Provide the (x, y) coordinate of the cell's center where the given text is located.  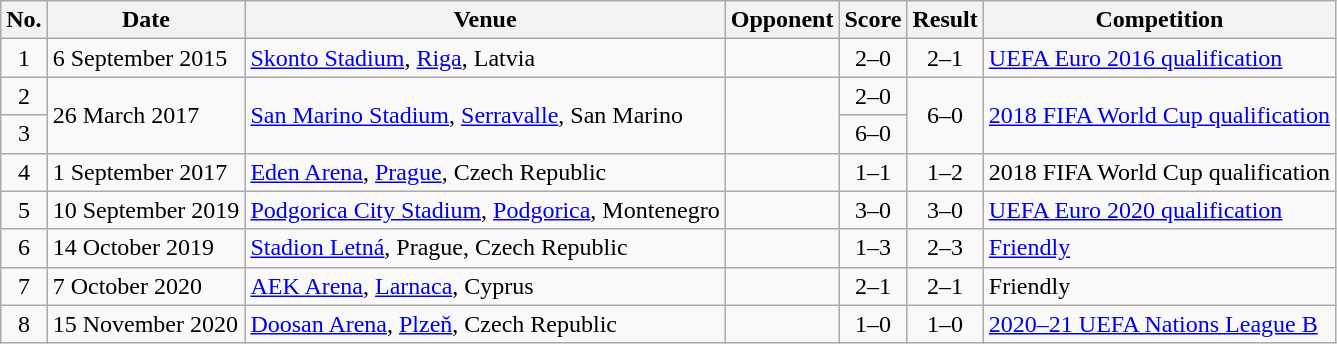
2020–21 UEFA Nations League B (1159, 324)
Stadion Letná, Prague, Czech Republic (485, 248)
1 September 2017 (146, 172)
4 (24, 172)
UEFA Euro 2016 qualification (1159, 58)
Competition (1159, 20)
6 September 2015 (146, 58)
15 November 2020 (146, 324)
Skonto Stadium, Riga, Latvia (485, 58)
1 (24, 58)
8 (24, 324)
1–3 (873, 248)
14 October 2019 (146, 248)
Venue (485, 20)
Doosan Arena, Plzeň, Czech Republic (485, 324)
Result (945, 20)
1–1 (873, 172)
7 (24, 286)
Opponent (782, 20)
10 September 2019 (146, 210)
26 March 2017 (146, 115)
5 (24, 210)
7 October 2020 (146, 286)
UEFA Euro 2020 qualification (1159, 210)
1–2 (945, 172)
3 (24, 134)
San Marino Stadium, Serravalle, San Marino (485, 115)
Podgorica City Stadium, Podgorica, Montenegro (485, 210)
Eden Arena, Prague, Czech Republic (485, 172)
Score (873, 20)
AEK Arena, Larnaca, Cyprus (485, 286)
No. (24, 20)
2 (24, 96)
Date (146, 20)
6 (24, 248)
2–3 (945, 248)
